Scan for the cell matching the given text and deliver its (x, y) coordinate at center. 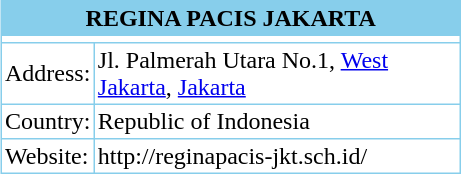
http://reginapacis-jkt.sch.id/ (278, 156)
Republic of Indonesia (278, 122)
Address: (48, 74)
Country: (48, 122)
Jl. Palmerah Utara No.1, West Jakarta, Jakarta (278, 74)
Website: (48, 156)
REGINA PACIS JAKARTA (231, 18)
